Return the (x, y) coordinate for the center point of the cell that contains the specified text.  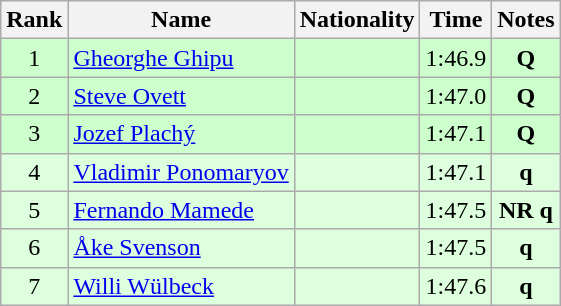
NR q (526, 210)
3 (34, 134)
Nationality (357, 20)
7 (34, 286)
4 (34, 172)
Gheorghe Ghipu (181, 58)
Åke Svenson (181, 248)
1:47.0 (456, 96)
1 (34, 58)
Jozef Plachý (181, 134)
Time (456, 20)
Rank (34, 20)
1:46.9 (456, 58)
5 (34, 210)
Vladimir Ponomaryov (181, 172)
Name (181, 20)
Fernando Mamede (181, 210)
1:47.6 (456, 286)
Willi Wülbeck (181, 286)
6 (34, 248)
2 (34, 96)
Notes (526, 20)
Steve Ovett (181, 96)
